Identify which cell holds the provided text, then report its (X, Y) central coordinate. 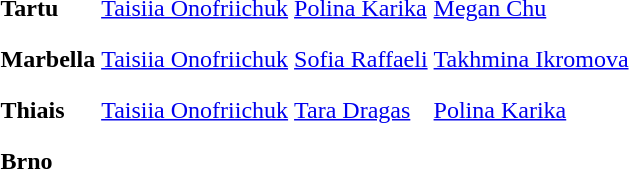
Tara Dragas (362, 110)
Sofia Raffaeli (362, 59)
